Find where the given text appears and provide that cell's center as (x, y) coordinate. 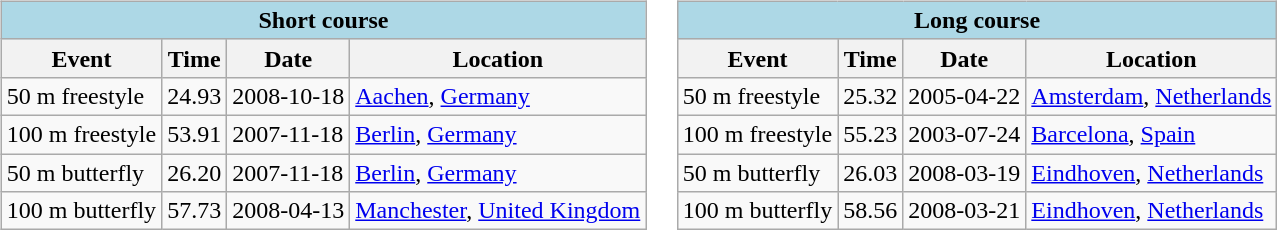
2008-03-21 (964, 211)
26.03 (870, 173)
Short course (324, 20)
53.91 (194, 134)
Barcelona, Spain (1152, 134)
24.93 (194, 96)
Amsterdam, Netherlands (1152, 96)
2008-04-13 (288, 211)
55.23 (870, 134)
2003-07-24 (964, 134)
57.73 (194, 211)
26.20 (194, 173)
58.56 (870, 211)
2008-03-19 (964, 173)
2008-10-18 (288, 96)
Long course (977, 20)
25.32 (870, 96)
Manchester, United Kingdom (498, 211)
2005-04-22 (964, 96)
Aachen, Germany (498, 96)
